Search for the cell housing the specified text and yield its (X, Y) center coordinate. 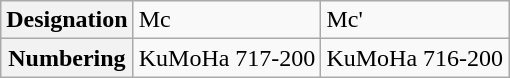
Designation (67, 20)
Numbering (67, 58)
KuMoHa 717-200 (227, 58)
Mc' (415, 20)
KuMoHa 716-200 (415, 58)
Mc (227, 20)
